Provide the [x, y] coordinate of the cell's center where the given text is located.  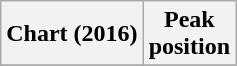
Peakposition [189, 34]
Chart (2016) [72, 34]
